Capture the cell that displays the provided text and extract its (x, y) central coordinate. 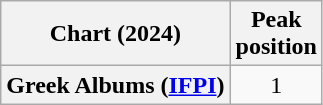
Greek Albums (IFPI) (116, 85)
Peakposition (276, 34)
1 (276, 85)
Chart (2024) (116, 34)
